Detect which cell encompasses the target text, then output its (X, Y) center coordinate. 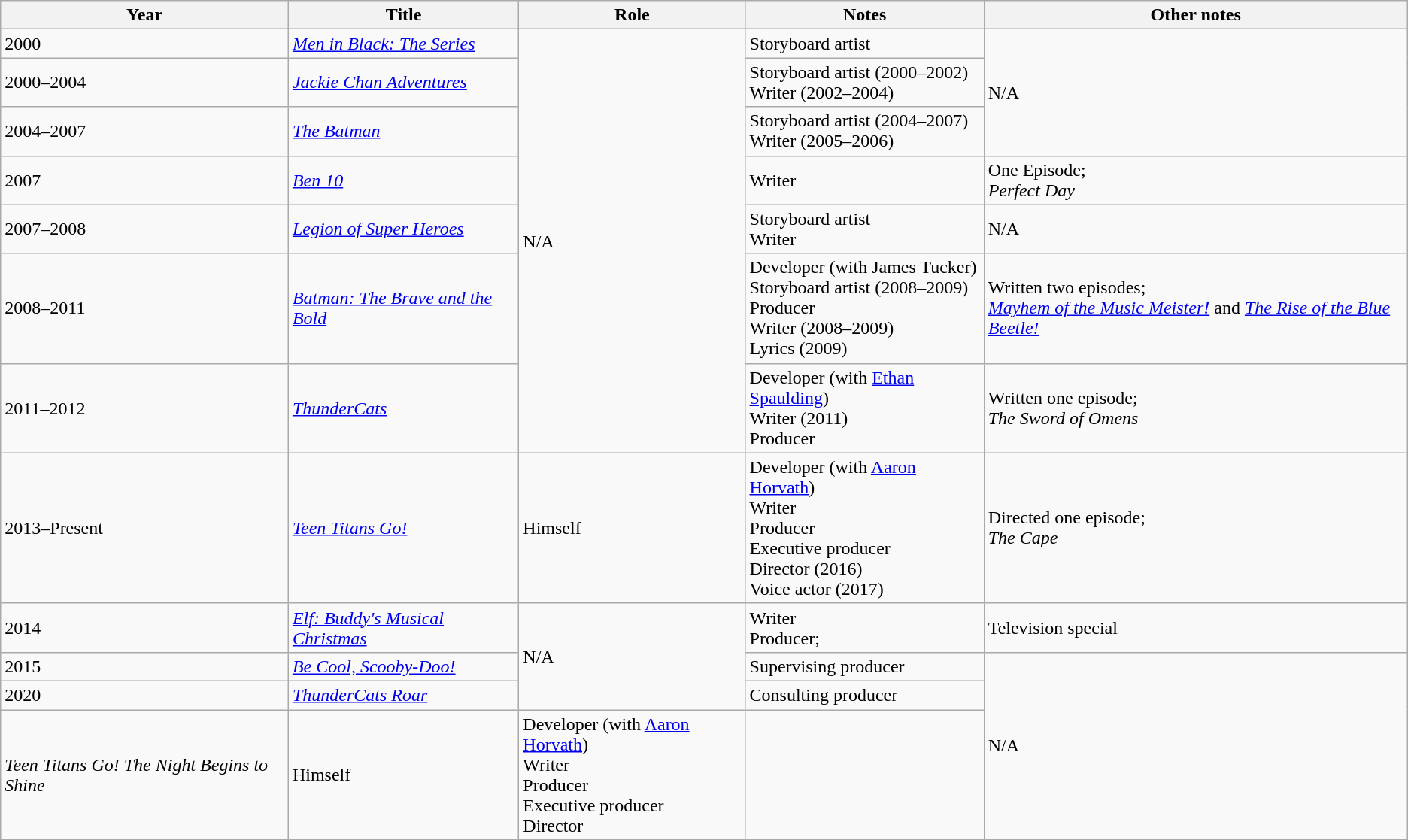
2007–2008 (144, 229)
2011–2012 (144, 408)
Developer (with Aaron Horvath)WriterProducerExecutive producerDirector (2016)Voice actor (2017) (865, 528)
Notes (865, 15)
Year (144, 15)
2014 (144, 627)
ThunderCats (403, 408)
Television special (1196, 627)
Storyboard artist (2004–2007)Writer (2005–2006) (865, 131)
Written one episode;The Sword of Omens (1196, 408)
Developer (with Aaron Horvath)WriterProducerExecutive producerDirector (632, 775)
Storyboard artist (865, 44)
2008–2011 (144, 308)
Teen Titans Go! The Night Begins to Shine (144, 775)
Storyboard artist (2000–2002)Writer (2002–2004) (865, 83)
Men in Black: The Series (403, 44)
Consulting producer (865, 695)
Developer (with Ethan Spaulding)Writer (2011)Producer (865, 408)
Developer (with James Tucker)Storyboard artist (2008–2009)ProducerWriter (2008–2009)Lyrics (2009) (865, 308)
Written two episodes;Mayhem of the Music Meister! and The Rise of the Blue Beetle! (1196, 308)
Other notes (1196, 15)
2020 (144, 695)
Directed one episode;The Cape (1196, 528)
2015 (144, 666)
Writer (865, 180)
2013–Present (144, 528)
One Episode;Perfect Day (1196, 180)
2004–2007 (144, 131)
Elf: Buddy's Musical Christmas (403, 627)
Supervising producer (865, 666)
2007 (144, 180)
Ben 10 (403, 180)
Role (632, 15)
Jackie Chan Adventures (403, 83)
Be Cool, Scooby-Doo! (403, 666)
ThunderCats Roar (403, 695)
2000–2004 (144, 83)
Teen Titans Go! (403, 528)
Title (403, 15)
2000 (144, 44)
Legion of Super Heroes (403, 229)
Storyboard artistWriter (865, 229)
WriterProducer; (865, 627)
Batman: The Brave and the Bold (403, 308)
The Batman (403, 131)
